From the cell containing the given text, extract its center point as (x, y) coordinate. 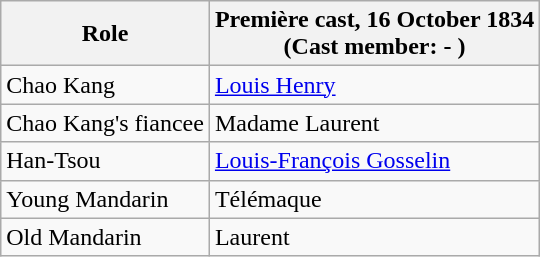
Han-Tsou (106, 161)
Chao Kang's fiancee (106, 123)
Chao Kang (106, 85)
Louis-François Gosselin (374, 161)
Madame Laurent (374, 123)
Première cast, 16 October 1834(Cast member: - ) (374, 34)
Télémaque (374, 199)
Role (106, 34)
Old Mandarin (106, 237)
Young Mandarin (106, 199)
Louis Henry (374, 85)
Laurent (374, 237)
